Find where the given text appears and provide that cell's center as [x, y] coordinate. 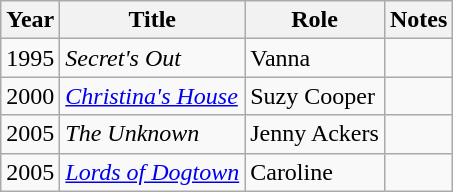
Year [30, 20]
Secret's Out [152, 58]
Notes [418, 20]
2000 [30, 96]
Jenny Ackers [315, 134]
Suzy Cooper [315, 96]
Caroline [315, 172]
Role [315, 20]
Lords of Dogtown [152, 172]
Title [152, 20]
1995 [30, 58]
Vanna [315, 58]
The Unknown [152, 134]
Christina's House [152, 96]
